Identify which cell holds the provided text, then report its [x, y] central coordinate. 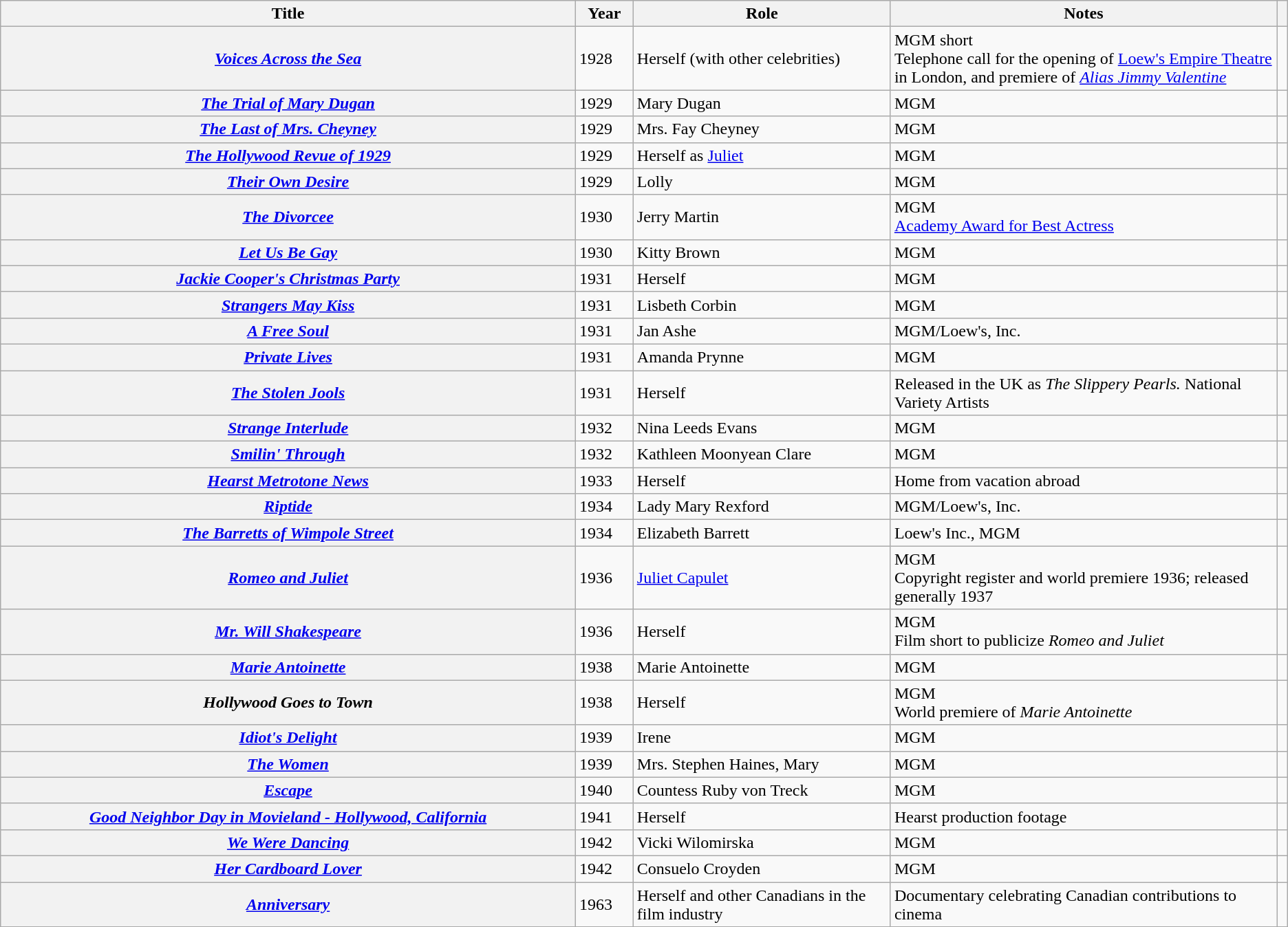
MGMFilm short to publicize Romeo and Juliet [1083, 631]
Juliet Capulet [762, 578]
Jan Ashe [762, 331]
Riptide [288, 507]
The Last of Mrs. Cheyney [288, 129]
Herself (with other celebrities) [762, 58]
Jerry Martin [762, 217]
Her Cardboard Lover [288, 869]
Lisbeth Corbin [762, 305]
Hollywood Goes to Town [288, 703]
1933 [604, 481]
MGMAcademy Award for Best Actress [1083, 217]
Released in the UK as The Slippery Pearls. National Variety Artists [1083, 392]
Private Lives [288, 357]
MGMWorld premiere of Marie Antoinette [1083, 703]
Countess Ruby von Treck [762, 790]
Elizabeth Barrett [762, 533]
The Barretts of Wimpole Street [288, 533]
1963 [604, 904]
Kathleen Moonyean Clare [762, 455]
Vicki Wilomirska [762, 842]
Lady Mary Rexford [762, 507]
Idiot's Delight [288, 738]
Their Own Desire [288, 182]
Hearst production footage [1083, 816]
Good Neighbor Day in Movieland - Hollywood, California [288, 816]
Consuelo Croyden [762, 869]
MGMCopyright register and world premiere 1936; released generally 1937 [1083, 578]
A Free Soul [288, 331]
Mrs. Stephen Haines, Mary [762, 764]
Smilin' Through [288, 455]
Notes [1083, 14]
Mr. Will Shakespeare [288, 631]
Amanda Prynne [762, 357]
Nina Leeds Evans [762, 428]
Let Us Be Gay [288, 252]
Home from vacation abroad [1083, 481]
The Stolen Jools [288, 392]
1928 [604, 58]
Romeo and Juliet [288, 578]
1941 [604, 816]
Herself as Juliet [762, 155]
Jackie Cooper's Christmas Party [288, 279]
Lolly [762, 182]
The Women [288, 764]
Irene [762, 738]
Voices Across the Sea [288, 58]
Escape [288, 790]
Hearst Metrotone News [288, 481]
1940 [604, 790]
Strange Interlude [288, 428]
Herself and other Canadians in the film industry [762, 904]
MGM shortTelephone call for the opening of Loew's Empire Theatre in London, and premiere of Alias Jimmy Valentine [1083, 58]
Strangers May Kiss [288, 305]
Mrs. Fay Cheyney [762, 129]
Kitty Brown [762, 252]
Loew's Inc., MGM [1083, 533]
Anniversary [288, 904]
Documentary celebrating Canadian contributions to cinema [1083, 904]
The Hollywood Revue of 1929 [288, 155]
We Were Dancing [288, 842]
Year [604, 14]
The Trial of Mary Dugan [288, 103]
Mary Dugan [762, 103]
Role [762, 14]
The Divorcee [288, 217]
Title [288, 14]
